Output the [X, Y] coordinate of the center of the cell containing the given text.  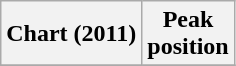
Peakposition [188, 34]
Chart (2011) [72, 34]
